Locate the cell with the specified text and output its [x, y] center coordinate. 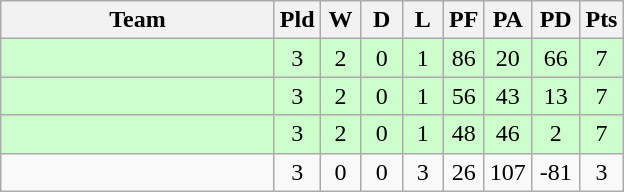
PD [556, 20]
107 [508, 172]
Team [138, 20]
W [340, 20]
46 [508, 134]
D [382, 20]
66 [556, 58]
43 [508, 96]
56 [464, 96]
-81 [556, 172]
Pts [602, 20]
Pld [297, 20]
86 [464, 58]
48 [464, 134]
PA [508, 20]
13 [556, 96]
20 [508, 58]
26 [464, 172]
PF [464, 20]
L [422, 20]
